From the cell containing the given text, extract its center point as (x, y) coordinate. 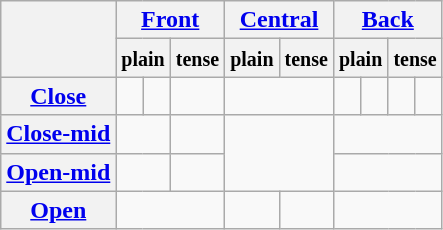
Central (280, 20)
Open (58, 210)
Front (170, 20)
Close-mid (58, 134)
Back (388, 20)
Close (58, 96)
Open-mid (58, 172)
